Scan for the cell matching the given text and deliver its (x, y) coordinate at center. 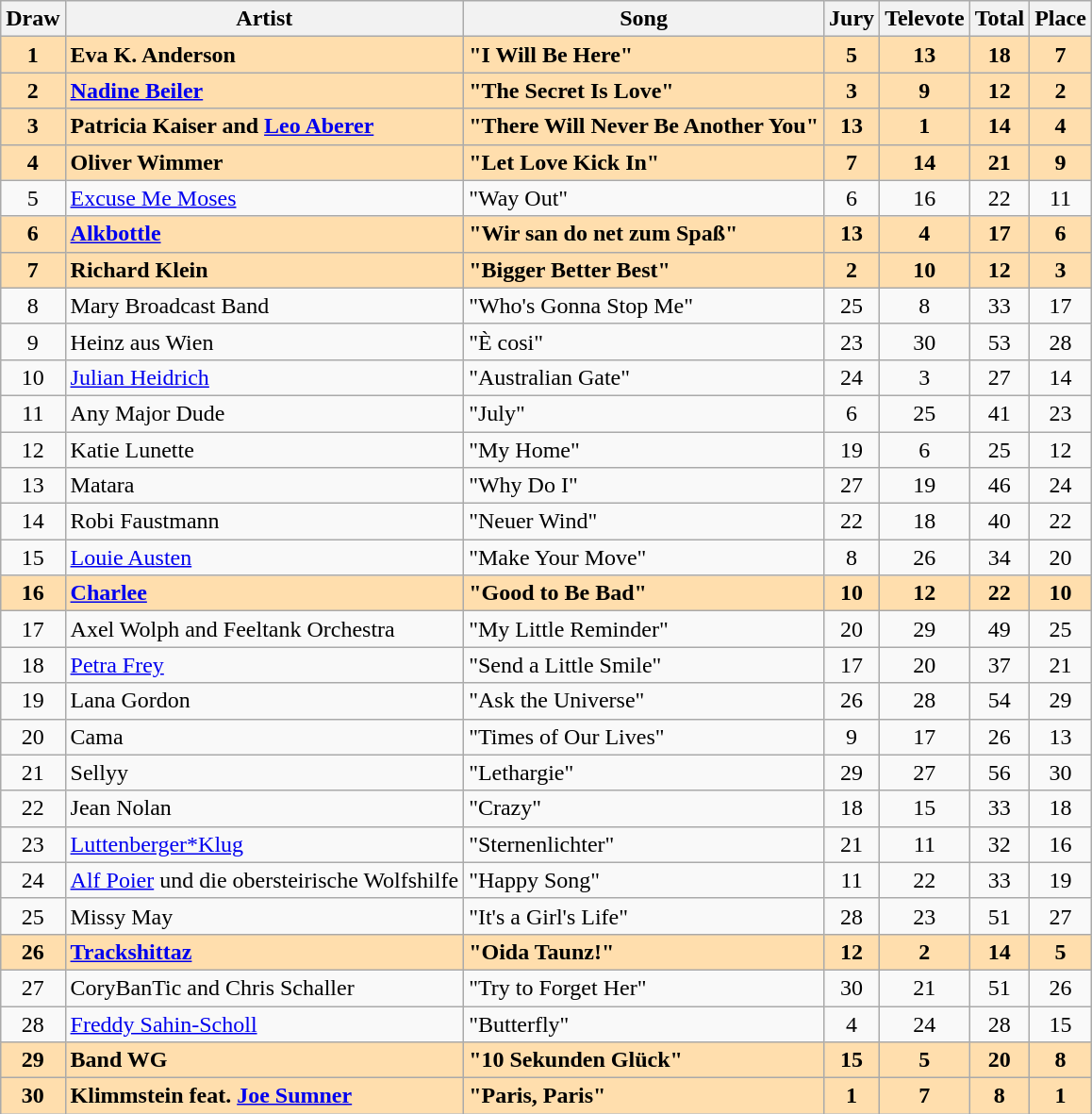
"Neuer Wind" (644, 522)
32 (1000, 844)
"The Secret Is Love" (644, 91)
"Ask the Universe" (644, 701)
Total (1000, 19)
Luttenberger*Klug (264, 844)
"Wir san do net zum Spaß" (644, 234)
Axel Wolph and Feeltank Orchestra (264, 629)
"Let Love Kick In" (644, 162)
Patricia Kaiser and Leo Aberer (264, 126)
"10 Sekunden Glück" (644, 1060)
Alkbottle (264, 234)
41 (1000, 413)
Nadine Beiler (264, 91)
Julian Heidrich (264, 377)
40 (1000, 522)
"Bigger Better Best" (644, 270)
"Oida Taunz!" (644, 952)
"Australian Gate" (644, 377)
Jury (852, 19)
Eva K. Anderson (264, 55)
Artist (264, 19)
"Good to Be Bad" (644, 593)
49 (1000, 629)
"Send a Little Smile" (644, 665)
Heinz aus Wien (264, 341)
"Lethargie" (644, 773)
"There Will Never Be Another You" (644, 126)
Jean Nolan (264, 808)
"Crazy" (644, 808)
Charlee (264, 593)
Oliver Wimmer (264, 162)
Televote (924, 19)
Louie Austen (264, 557)
"Who's Gonna Stop Me" (644, 306)
54 (1000, 701)
Band WG (264, 1060)
Any Major Dude (264, 413)
Sellyy (264, 773)
Robi Faustmann (264, 522)
Trackshittaz (264, 952)
"Butterfly" (644, 1023)
Place (1061, 19)
Katie Lunette (264, 450)
"It's a Girl's Life" (644, 916)
"Paris, Paris" (644, 1096)
Matara (264, 486)
"My Little Reminder" (644, 629)
Excuse Me Moses (264, 198)
"È cosi" (644, 341)
53 (1000, 341)
56 (1000, 773)
Song (644, 19)
Freddy Sahin-Scholl (264, 1023)
Klimmstein feat. Joe Sumner (264, 1096)
"Make Your Move" (644, 557)
34 (1000, 557)
CoryBanTic and Chris Schaller (264, 988)
Alf Poier und die obersteirische Wolfshilfe (264, 880)
Richard Klein (264, 270)
Lana Gordon (264, 701)
Petra Frey (264, 665)
"My Home" (644, 450)
"Sternenlichter" (644, 844)
37 (1000, 665)
"Try to Forget Her" (644, 988)
Missy May (264, 916)
46 (1000, 486)
Draw (33, 19)
"Times of Our Lives" (644, 737)
"Happy Song" (644, 880)
"Why Do I" (644, 486)
Cama (264, 737)
Mary Broadcast Band (264, 306)
"Way Out" (644, 198)
"July" (644, 413)
"I Will Be Here" (644, 55)
